Provide the [x, y] coordinate of the cell's center where the given text is located.  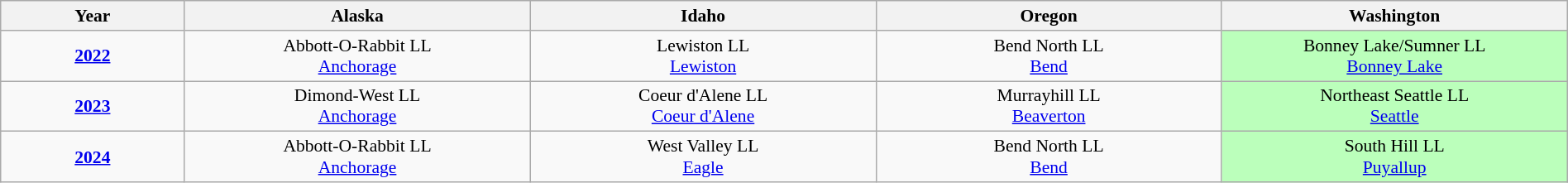
Washington [1394, 16]
Lewiston LLLewiston [703, 56]
Alaska [357, 16]
Bonney Lake/Sumner LLBonney Lake [1394, 56]
Murrayhill LLBeaverton [1049, 106]
Idaho [703, 16]
Oregon [1049, 16]
Dimond-West LLAnchorage [357, 106]
2023 [93, 106]
South Hill LLPuyallup [1394, 157]
West Valley LLEagle [703, 157]
Northeast Seattle LLSeattle [1394, 106]
2024 [93, 157]
Year [93, 16]
Coeur d'Alene LLCoeur d'Alene [703, 106]
2022 [93, 56]
